Determine the [X, Y] coordinate at the center of the cell enclosing the given text.  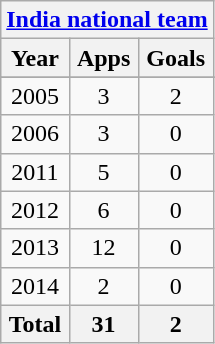
2014 [35, 286]
India national team [107, 20]
Total [35, 324]
6 [104, 210]
Goals [176, 58]
2013 [35, 248]
2006 [35, 134]
12 [104, 248]
Year [35, 58]
5 [104, 172]
2011 [35, 172]
2012 [35, 210]
Apps [104, 58]
31 [104, 324]
2005 [35, 96]
